Extract the (X, Y) coordinate from the center of the cell holding the provided text.  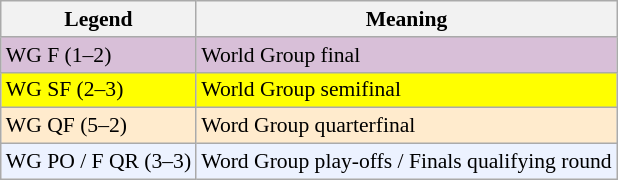
Meaning (406, 19)
WG SF (2–3) (98, 90)
World Group final (406, 55)
Word Group quarterfinal (406, 126)
Legend (98, 19)
World Group semifinal (406, 90)
Word Group play-offs / Finals qualifying round (406, 162)
WG QF (5–2) (98, 126)
WG F (1–2) (98, 55)
WG PO / F QR (3–3) (98, 162)
